Scan for the cell matching the given text and deliver its [X, Y] coordinate at center. 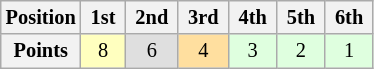
6th [349, 17]
Position [41, 17]
1st [104, 17]
3rd [203, 17]
3 [253, 51]
4 [203, 51]
5th [301, 17]
8 [104, 51]
6 [152, 51]
2 [301, 51]
4th [253, 17]
Points [41, 51]
2nd [152, 17]
1 [349, 51]
